Provide the [x, y] coordinate of the cell's center where the given text is located.  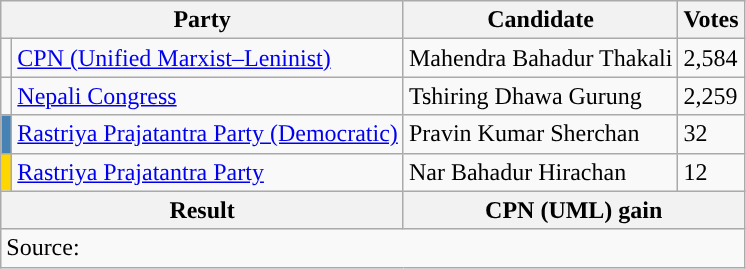
32 [711, 134]
Nepali Congress [208, 96]
Votes [711, 20]
Party [202, 20]
Rastriya Prajatantra Party (Democratic) [208, 134]
Nar Bahadur Hirachan [540, 172]
Candidate [540, 20]
12 [711, 172]
2,584 [711, 58]
CPN (UML) gain [574, 210]
Tshiring Dhawa Gurung [540, 96]
2,259 [711, 96]
Mahendra Bahadur Thakali [540, 58]
Pravin Kumar Sherchan [540, 134]
CPN (Unified Marxist–Leninist) [208, 58]
Rastriya Prajatantra Party [208, 172]
Result [202, 210]
Source: [372, 248]
